For the text-containing cell, return its midpoint in [X, Y] coordinate format. 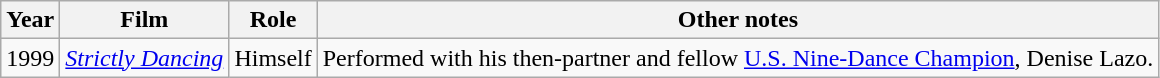
Role [273, 20]
Strictly Dancing [144, 58]
Performed with his then-partner and fellow U.S. Nine-Dance Champion, Denise Lazo. [738, 58]
1999 [30, 58]
Himself [273, 58]
Film [144, 20]
Other notes [738, 20]
Year [30, 20]
